Return the (X, Y) coordinate for the center point of the cell that contains the specified text.  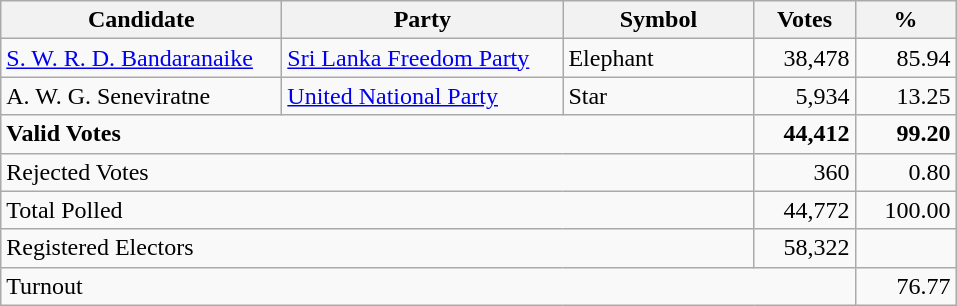
44,772 (804, 210)
Elephant (658, 58)
Rejected Votes (378, 172)
Valid Votes (378, 134)
Star (658, 96)
100.00 (906, 210)
Votes (804, 20)
44,412 (804, 134)
85.94 (906, 58)
A. W. G. Seneviratne (142, 96)
0.80 (906, 172)
United National Party (422, 96)
38,478 (804, 58)
13.25 (906, 96)
Symbol (658, 20)
Sri Lanka Freedom Party (422, 58)
Registered Electors (378, 248)
Turnout (428, 286)
S. W. R. D. Bandaranaike (142, 58)
Candidate (142, 20)
Party (422, 20)
360 (804, 172)
5,934 (804, 96)
Total Polled (378, 210)
58,322 (804, 248)
99.20 (906, 134)
76.77 (906, 286)
% (906, 20)
